Capture the cell that displays the provided text and extract its [X, Y] central coordinate. 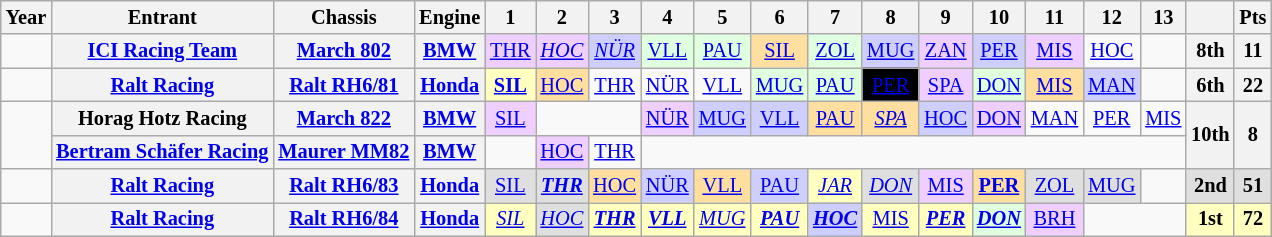
Ralt RH6/83 [344, 186]
March 822 [344, 118]
ZAN [946, 51]
JAR [835, 186]
6 [780, 17]
Horag Hotz Racing [162, 118]
7 [835, 17]
1st [1210, 219]
2nd [1210, 186]
4 [668, 17]
6th [1210, 85]
8th [1210, 51]
12 [1112, 17]
Maurer MM82 [344, 152]
Engine [450, 17]
3 [614, 17]
9 [946, 17]
10th [1210, 134]
Pts [1252, 17]
Bertram Schäfer Racing [162, 152]
10 [999, 17]
2 [562, 17]
Ralt RH6/81 [344, 85]
1 [510, 17]
51 [1252, 186]
Chassis [344, 17]
13 [1163, 17]
Ralt RH6/84 [344, 219]
BRH [1054, 219]
5 [722, 17]
22 [1252, 85]
Year [26, 17]
72 [1252, 219]
March 802 [344, 51]
ICI Racing Team [162, 51]
Entrant [162, 17]
